From the cell containing the given text, extract its center point as (X, Y) coordinate. 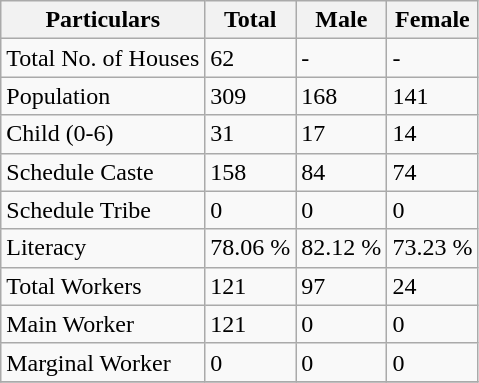
24 (432, 286)
Total No. of Houses (103, 58)
82.12 % (342, 248)
Main Worker (103, 324)
168 (342, 96)
Schedule Tribe (103, 210)
17 (342, 134)
Total (250, 20)
78.06 % (250, 248)
Female (432, 20)
73.23 % (432, 248)
Male (342, 20)
Particulars (103, 20)
Literacy (103, 248)
Total Workers (103, 286)
309 (250, 96)
Marginal Worker (103, 362)
31 (250, 134)
158 (250, 172)
141 (432, 96)
74 (432, 172)
Population (103, 96)
97 (342, 286)
Schedule Caste (103, 172)
62 (250, 58)
84 (342, 172)
14 (432, 134)
Child (0-6) (103, 134)
